Extract the [x, y] coordinate from the center of the cell holding the provided text.  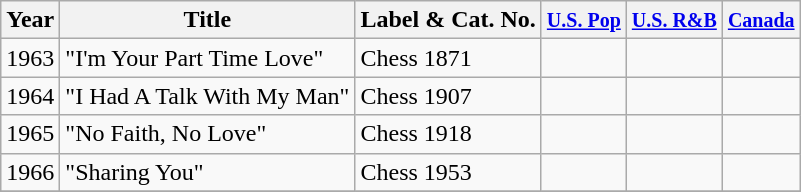
"Sharing You" [208, 172]
1964 [30, 96]
Label & Cat. No. [448, 20]
Title [208, 20]
1963 [30, 58]
U.S. Pop [584, 20]
1965 [30, 134]
Chess 1953 [448, 172]
U.S. R&B [674, 20]
Chess 1907 [448, 96]
Canada [761, 20]
"I Had A Talk With My Man" [208, 96]
"No Faith, No Love" [208, 134]
Chess 1871 [448, 58]
Year [30, 20]
1966 [30, 172]
Chess 1918 [448, 134]
"I'm Your Part Time Love" [208, 58]
